For the text-containing cell, return its midpoint in [x, y] coordinate format. 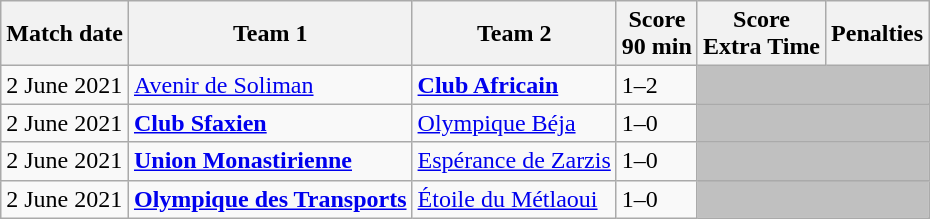
Club Sfaxien [270, 123]
Avenir de Soliman [270, 85]
Club Africain [514, 85]
Olympique des Transports [270, 199]
Score90 min [656, 34]
ScoreExtra Time [761, 34]
1–2 [656, 85]
Penalties [878, 34]
Team 2 [514, 34]
Team 1 [270, 34]
Étoile du Métlaoui [514, 199]
Match date [65, 34]
Espérance de Zarzis [514, 161]
Union Monastirienne [270, 161]
Olympique Béja [514, 123]
